Identify which cell holds the provided text, then report its (X, Y) central coordinate. 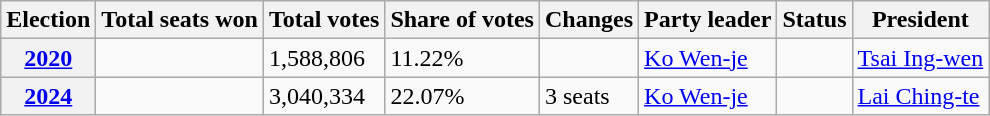
Share of votes (462, 20)
Party leader (708, 20)
2020 (48, 58)
3 seats (588, 96)
Total seats won (180, 20)
Total votes (324, 20)
3,040,334 (324, 96)
11.22% (462, 58)
Lai Ching-te (920, 96)
President (920, 20)
Status (814, 20)
Tsai Ing-wen (920, 58)
2024 (48, 96)
Election (48, 20)
22.07% (462, 96)
1,588,806 (324, 58)
Changes (588, 20)
